Pinpoint the cell where the given text exists, returning its [X, Y] midpoint coordinate. 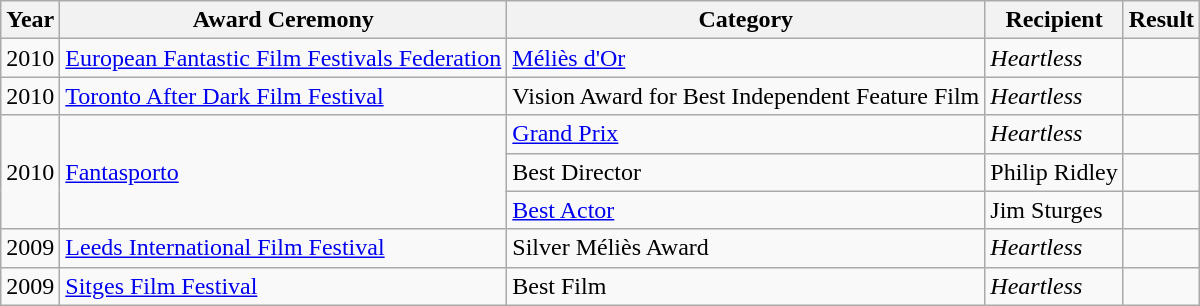
Recipient [1054, 20]
Toronto After Dark Film Festival [284, 96]
Sitges Film Festival [284, 286]
Category [746, 20]
Result [1161, 20]
Silver Méliès Award [746, 248]
Award Ceremony [284, 20]
Jim Sturges [1054, 210]
Best Film [746, 286]
Méliès d'Or [746, 58]
Grand Prix [746, 134]
European Fantastic Film Festivals Federation [284, 58]
Best Director [746, 172]
Leeds International Film Festival [284, 248]
Best Actor [746, 210]
Fantasporto [284, 172]
Year [30, 20]
Philip Ridley [1054, 172]
Vision Award for Best Independent Feature Film [746, 96]
